Capture the cell that displays the provided text and extract its [x, y] central coordinate. 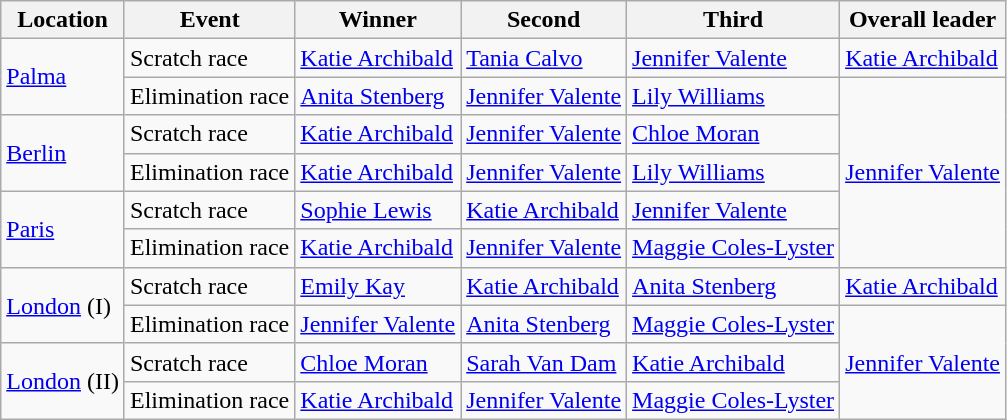
Event [209, 20]
Sophie Lewis [378, 210]
Emily Kay [378, 286]
Location [63, 20]
Overall leader [923, 20]
Third [734, 20]
London (II) [63, 381]
London (I) [63, 305]
Sarah Van Dam [544, 362]
Berlin [63, 153]
Paris [63, 229]
Second [544, 20]
Palma [63, 77]
Tania Calvo [544, 58]
Winner [378, 20]
